Search for the cell housing the specified text and yield its (X, Y) center coordinate. 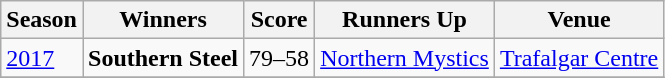
Winners (162, 20)
Season (42, 20)
Southern Steel (162, 58)
Trafalgar Centre (578, 58)
Score (280, 20)
2017 (42, 58)
Venue (578, 20)
Runners Up (405, 20)
79–58 (280, 58)
Northern Mystics (405, 58)
